Pinpoint the cell where the given text exists, returning its [X, Y] midpoint coordinate. 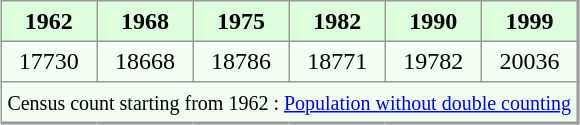
17730 [49, 61]
20036 [530, 61]
1968 [145, 21]
18786 [241, 61]
1990 [433, 21]
Census count starting from 1962 : Population without double counting [290, 102]
1962 [49, 21]
1975 [241, 21]
19782 [433, 61]
18771 [337, 61]
1999 [530, 21]
1982 [337, 21]
18668 [145, 61]
